Provide the [x, y] coordinate of the cell's center where the given text is located.  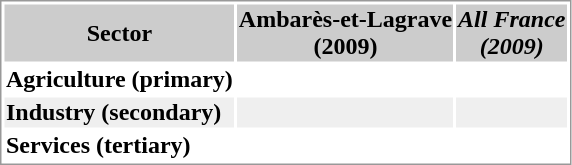
Services (tertiary) [119, 145]
Sector [119, 32]
Ambarès-et-Lagrave (2009) [345, 32]
Industry (secondary) [119, 113]
Agriculture (primary) [119, 79]
All France(2009) [512, 32]
